Identify which cell holds the provided text, then report its (X, Y) central coordinate. 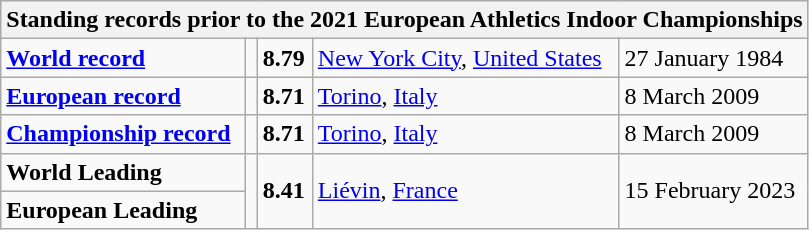
15 February 2023 (714, 191)
World Leading (124, 172)
8.41 (284, 191)
Liévin, France (466, 191)
27 January 1984 (714, 58)
European Leading (124, 210)
8.79 (284, 58)
New York City, United States (466, 58)
European record (124, 96)
Standing records prior to the 2021 European Athletics Indoor Championships (404, 20)
Championship record (124, 134)
World record (124, 58)
